From the cell containing the given text, extract its center point as (X, Y) coordinate. 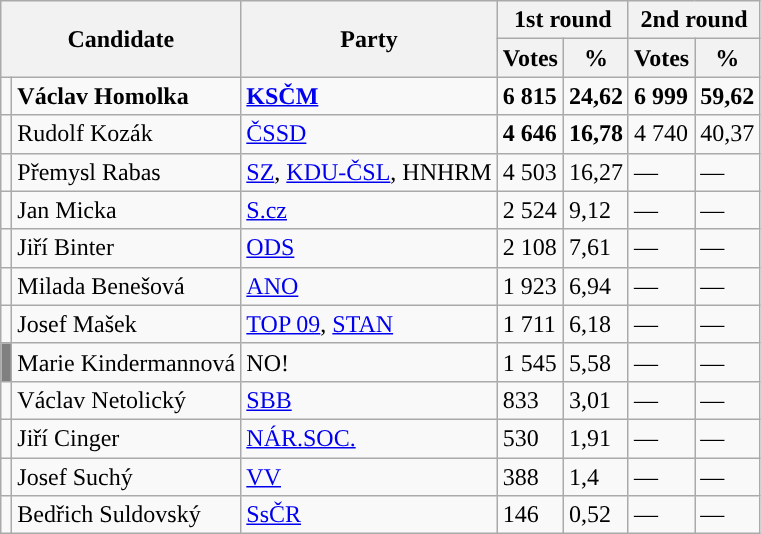
1 923 (530, 286)
1,4 (596, 477)
NO! (369, 362)
2nd round (694, 20)
388 (530, 477)
Václav Homolka (126, 96)
Václav Netolický (126, 400)
Jiří Binter (126, 248)
59,62 (728, 96)
Rudolf Kozák (126, 134)
Bedřich Suldovský (126, 515)
6,94 (596, 286)
ANO (369, 286)
Jiří Cinger (126, 438)
9,12 (596, 210)
Candidate (121, 39)
TOP 09, STAN (369, 324)
Josef Mašek (126, 324)
530 (530, 438)
0,52 (596, 515)
ODS (369, 248)
NÁR.SOC. (369, 438)
24,62 (596, 96)
1 545 (530, 362)
7,61 (596, 248)
6,18 (596, 324)
1,91 (596, 438)
3,01 (596, 400)
146 (530, 515)
4 740 (661, 134)
SsČR (369, 515)
VV (369, 477)
SBB (369, 400)
ČSSD (369, 134)
SZ, KDU-ČSL, HNHRM (369, 172)
S.cz (369, 210)
4 646 (530, 134)
Přemysl Rabas (126, 172)
KSČM (369, 96)
6 815 (530, 96)
4 503 (530, 172)
Marie Kindermannová (126, 362)
2 108 (530, 248)
16,27 (596, 172)
16,78 (596, 134)
Party (369, 39)
833 (530, 400)
2 524 (530, 210)
5,58 (596, 362)
Jan Micka (126, 210)
40,37 (728, 134)
1 711 (530, 324)
1st round (562, 20)
Milada Benešová (126, 286)
6 999 (661, 96)
Josef Suchý (126, 477)
